Return the (x, y) coordinate for the center point of the cell that contains the specified text.  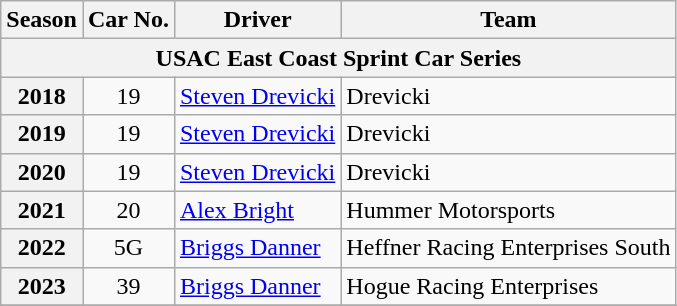
Car No. (128, 20)
Heffner Racing Enterprises South (508, 248)
Team (508, 20)
Driver (257, 20)
39 (128, 286)
5G (128, 248)
Hummer Motorsports (508, 210)
2019 (42, 134)
USAC East Coast Sprint Car Series (338, 58)
Season (42, 20)
2018 (42, 96)
20 (128, 210)
Hogue Racing Enterprises (508, 286)
2023 (42, 286)
2022 (42, 248)
2020 (42, 172)
2021 (42, 210)
Alex Bright (257, 210)
